Capture the cell that displays the provided text and extract its [x, y] central coordinate. 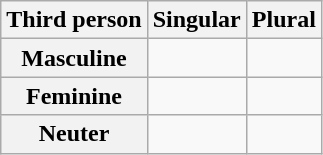
Third person [74, 20]
Neuter [74, 134]
Singular [196, 20]
Plural [284, 20]
Feminine [74, 96]
Masculine [74, 58]
